Capture the cell that displays the provided text and extract its (X, Y) central coordinate. 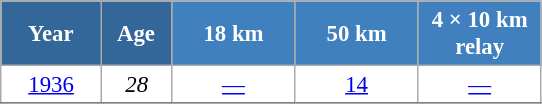
50 km (356, 34)
4 × 10 km relay (480, 34)
28 (136, 85)
14 (356, 85)
18 km (234, 34)
Year (52, 34)
Age (136, 34)
1936 (52, 85)
